From the cell containing the given text, extract its center point as (X, Y) coordinate. 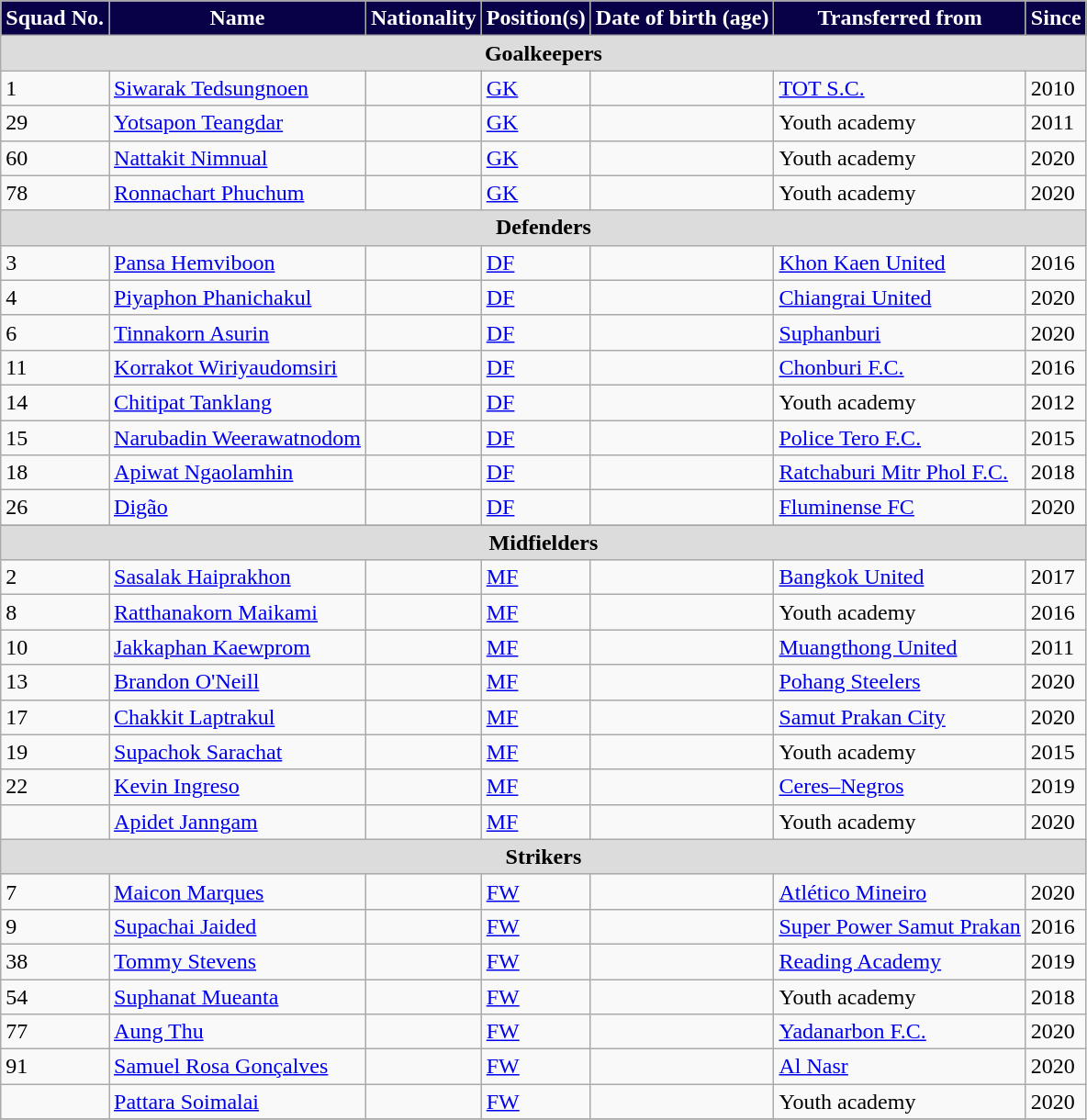
Korrakot Wiriyaudomsiri (238, 367)
91 (55, 1067)
Al Nasr (900, 1067)
Digão (238, 508)
78 (55, 193)
Chonburi F.C. (900, 367)
Since (1056, 18)
10 (55, 647)
9 (55, 926)
8 (55, 612)
Atlético Mineiro (900, 891)
29 (55, 123)
1 (55, 88)
Piyaphon Phanichakul (238, 297)
Supachok Sarachat (238, 752)
Aung Thu (238, 1032)
Transferred from (900, 18)
Ratthanakorn Maikami (238, 612)
Police Tero F.C. (900, 438)
19 (55, 752)
Jakkaphan Kaewprom (238, 647)
26 (55, 508)
Pohang Steelers (900, 682)
Yotsapon Teangdar (238, 123)
77 (55, 1032)
60 (55, 158)
Reading Academy (900, 961)
Maicon Marques (238, 891)
Super Power Samut Prakan (900, 926)
Name (238, 18)
2017 (1056, 577)
Defenders (543, 228)
7 (55, 891)
Samuel Rosa Gonçalves (238, 1067)
Strikers (543, 857)
54 (55, 996)
22 (55, 787)
Kevin Ingreso (238, 787)
11 (55, 367)
Date of birth (age) (682, 18)
Squad No. (55, 18)
18 (55, 473)
Muangthong United (900, 647)
Supachai Jaided (238, 926)
Apiwat Ngaolamhin (238, 473)
Goalkeepers (543, 53)
Nattakit Nimnual (238, 158)
Tommy Stevens (238, 961)
Chitipat Tanklang (238, 402)
Midfielders (543, 543)
Pattara Soimalai (238, 1102)
Chakkit Laptrakul (238, 717)
13 (55, 682)
Suphanat Mueanta (238, 996)
Narubadin Weerawatnodom (238, 438)
Brandon O'Neill (238, 682)
Siwarak Tedsungnoen (238, 88)
Ceres–Negros (900, 787)
15 (55, 438)
Nationality (423, 18)
Bangkok United (900, 577)
Apidet Janngam (238, 822)
Ronnachart Phuchum (238, 193)
6 (55, 332)
Position(s) (536, 18)
Suphanburi (900, 332)
TOT S.C. (900, 88)
2 (55, 577)
3 (55, 263)
Tinnakorn Asurin (238, 332)
Fluminense FC (900, 508)
14 (55, 402)
38 (55, 961)
17 (55, 717)
Pansa Hemviboon (238, 263)
Ratchaburi Mitr Phol F.C. (900, 473)
Sasalak Haiprakhon (238, 577)
2010 (1056, 88)
4 (55, 297)
2012 (1056, 402)
Yadanarbon F.C. (900, 1032)
Samut Prakan City (900, 717)
Khon Kaen United (900, 263)
Chiangrai United (900, 297)
